Output the (X, Y) coordinate of the center of the cell containing the given text.  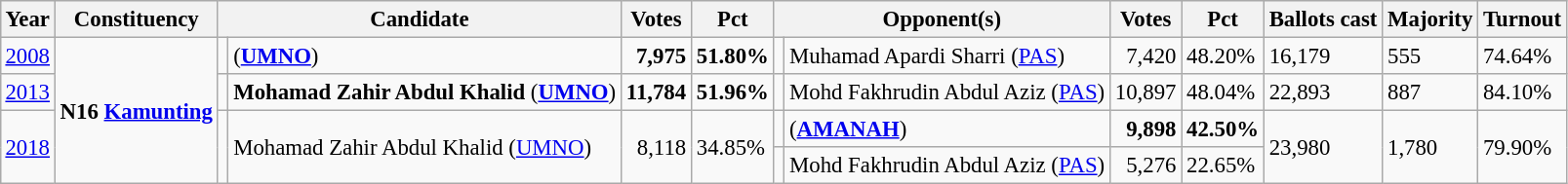
2018 (27, 148)
84.10% (1522, 92)
7,975 (656, 55)
48.04% (1224, 92)
2013 (27, 92)
42.50% (1224, 129)
Turnout (1522, 19)
23,980 (1323, 148)
10,897 (1146, 92)
Year (27, 19)
22,893 (1323, 92)
Ballots cast (1323, 19)
5,276 (1146, 166)
Muhamad Apardi Sharri (PAS) (947, 55)
(AMANAH) (947, 129)
16,179 (1323, 55)
2008 (27, 55)
7,420 (1146, 55)
N16 Kamunting (137, 110)
555 (1430, 55)
Majority (1430, 19)
Opponent(s) (942, 19)
51.96% (732, 92)
22.65% (1224, 166)
74.64% (1522, 55)
Constituency (137, 19)
8,118 (656, 148)
34.85% (732, 148)
51.80% (732, 55)
1,780 (1430, 148)
887 (1430, 92)
79.90% (1522, 148)
11,784 (656, 92)
9,898 (1146, 129)
Candidate (420, 19)
(UMNO) (425, 55)
48.20% (1224, 55)
